Determine the (x, y) coordinate at the center of the cell enclosing the given text.  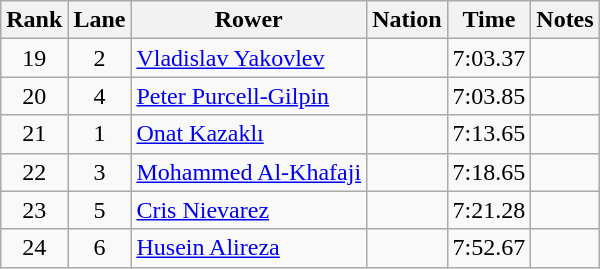
19 (34, 58)
4 (100, 96)
Vladislav Yakovlev (249, 58)
5 (100, 210)
20 (34, 96)
6 (100, 248)
7:52.67 (489, 248)
2 (100, 58)
Peter Purcell-Gilpin (249, 96)
22 (34, 172)
Rower (249, 20)
7:18.65 (489, 172)
Husein Alireza (249, 248)
7:03.85 (489, 96)
24 (34, 248)
7:03.37 (489, 58)
Time (489, 20)
7:13.65 (489, 134)
Notes (565, 20)
3 (100, 172)
21 (34, 134)
Lane (100, 20)
7:21.28 (489, 210)
Cris Nievarez (249, 210)
Nation (407, 20)
1 (100, 134)
Onat Kazaklı (249, 134)
23 (34, 210)
Rank (34, 20)
Mohammed Al-Khafaji (249, 172)
